Determine the (x, y) coordinate at the center of the cell enclosing the given text.  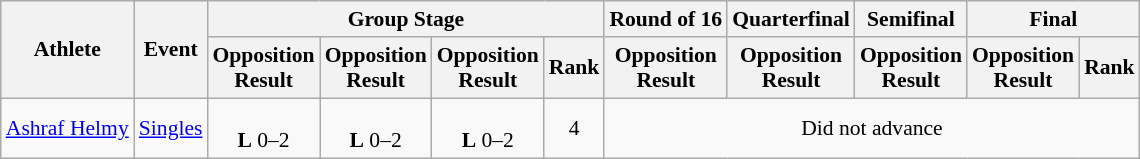
4 (574, 128)
Singles (171, 128)
Round of 16 (666, 19)
Athlete (68, 50)
Group Stage (406, 19)
Event (171, 50)
Quarterfinal (791, 19)
Semifinal (911, 19)
Did not advance (872, 128)
Final (1054, 19)
Ashraf Helmy (68, 128)
